Capture the cell that displays the provided text and extract its [x, y] central coordinate. 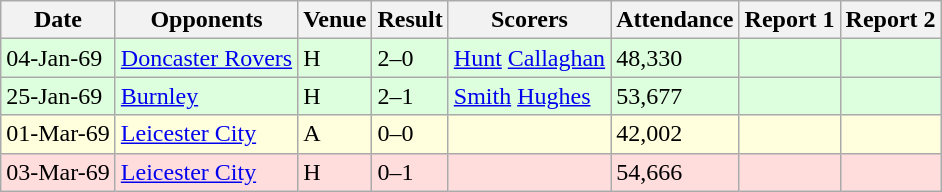
0–0 [410, 134]
53,677 [675, 96]
42,002 [675, 134]
04-Jan-69 [58, 58]
Burnley [206, 96]
48,330 [675, 58]
Attendance [675, 20]
Result [410, 20]
25-Jan-69 [58, 96]
54,666 [675, 172]
2–0 [410, 58]
Venue [335, 20]
0–1 [410, 172]
2–1 [410, 96]
01-Mar-69 [58, 134]
Hunt Callaghan [529, 58]
Doncaster Rovers [206, 58]
Smith Hughes [529, 96]
03-Mar-69 [58, 172]
Report 1 [790, 20]
Date [58, 20]
Scorers [529, 20]
Opponents [206, 20]
Report 2 [890, 20]
A [335, 134]
